Determine the (x, y) coordinate at the center of the cell enclosing the given text.  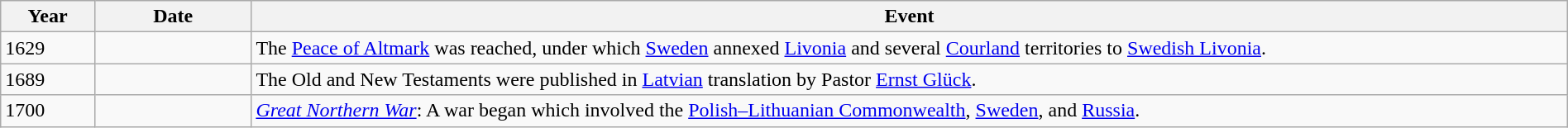
The Old and New Testaments were published in Latvian translation by Pastor Ernst Glück. (910, 79)
1689 (48, 79)
Date (172, 17)
1629 (48, 48)
Year (48, 17)
Event (910, 17)
The Peace of Altmark was reached, under which Sweden annexed Livonia and several Courland territories to Swedish Livonia. (910, 48)
1700 (48, 111)
Great Northern War: A war began which involved the Polish–Lithuanian Commonwealth, Sweden, and Russia. (910, 111)
